Extract the [x, y] coordinate from the center of the cell holding the provided text.  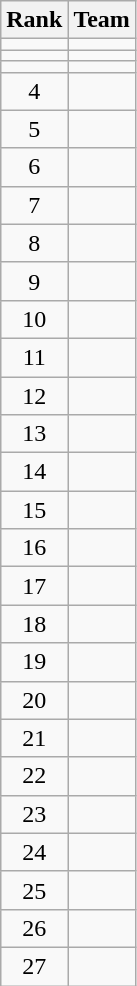
18 [34, 624]
7 [34, 205]
19 [34, 662]
27 [34, 966]
26 [34, 928]
11 [34, 357]
Rank [34, 20]
Team [102, 20]
16 [34, 548]
21 [34, 738]
25 [34, 890]
13 [34, 434]
8 [34, 243]
14 [34, 472]
4 [34, 91]
22 [34, 776]
5 [34, 129]
15 [34, 510]
9 [34, 281]
20 [34, 700]
17 [34, 586]
12 [34, 395]
10 [34, 319]
23 [34, 814]
24 [34, 852]
6 [34, 167]
